Provide the (X, Y) coordinate of the cell's center where the given text is located.  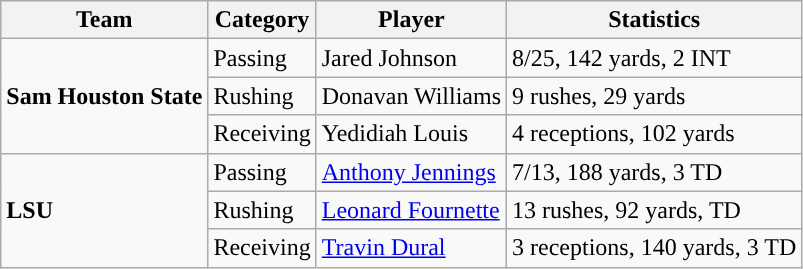
4 receptions, 102 yards (654, 134)
LSU (104, 210)
Jared Johnson (411, 58)
8/25, 142 yards, 2 INT (654, 58)
Player (411, 20)
3 receptions, 140 yards, 3 TD (654, 248)
Anthony Jennings (411, 172)
Team (104, 20)
7/13, 188 yards, 3 TD (654, 172)
9 rushes, 29 yards (654, 96)
Yedidiah Louis (411, 134)
Leonard Fournette (411, 210)
Statistics (654, 20)
Travin Dural (411, 248)
Sam Houston State (104, 96)
Category (262, 20)
13 rushes, 92 yards, TD (654, 210)
Donavan Williams (411, 96)
